Provide the [X, Y] coordinate of the cell's center where the given text is located.  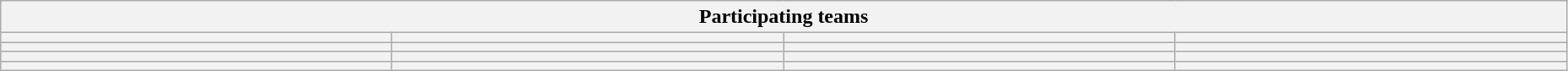
Participating teams [784, 17]
